Provide the [x, y] coordinate of the cell's center where the given text is located.  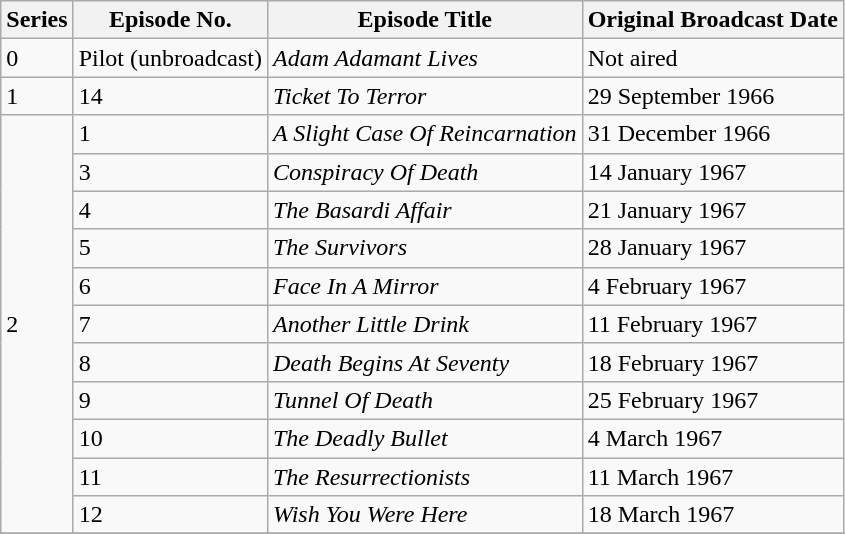
Death Begins At Seventy [424, 362]
The Resurrectionists [424, 477]
The Survivors [424, 248]
18 March 1967 [712, 515]
28 January 1967 [712, 248]
14 [170, 96]
Episode No. [170, 20]
11 February 1967 [712, 324]
Not aired [712, 58]
12 [170, 515]
Adam Adamant Lives [424, 58]
Wish You Were Here [424, 515]
Conspiracy Of Death [424, 172]
29 September 1966 [712, 96]
3 [170, 172]
4 March 1967 [712, 438]
Another Little Drink [424, 324]
18 February 1967 [712, 362]
A Slight Case Of Reincarnation [424, 134]
The Deadly Bullet [424, 438]
10 [170, 438]
8 [170, 362]
The Basardi Affair [424, 210]
Series [37, 20]
9 [170, 400]
Episode Title [424, 20]
14 January 1967 [712, 172]
6 [170, 286]
11 [170, 477]
Pilot (unbroadcast) [170, 58]
2 [37, 324]
Tunnel Of Death [424, 400]
21 January 1967 [712, 210]
Ticket To Terror [424, 96]
4 [170, 210]
25 February 1967 [712, 400]
Face In A Mirror [424, 286]
Original Broadcast Date [712, 20]
7 [170, 324]
4 February 1967 [712, 286]
5 [170, 248]
11 March 1967 [712, 477]
31 December 1966 [712, 134]
0 [37, 58]
